Determine the [X, Y] coordinate at the center of the cell enclosing the given text.  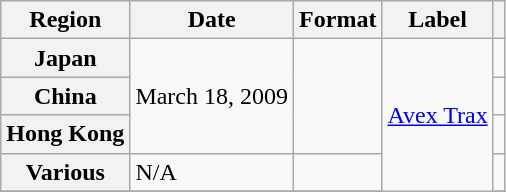
Avex Trax [438, 115]
Various [66, 172]
March 18, 2009 [212, 96]
Japan [66, 58]
China [66, 96]
Label [438, 20]
Date [212, 20]
Hong Kong [66, 134]
Region [66, 20]
N/A [212, 172]
Format [338, 20]
